From the cell containing the given text, extract its center point as [X, Y] coordinate. 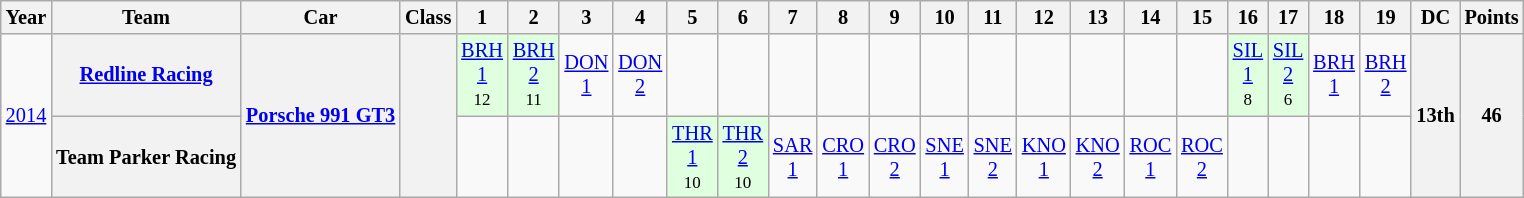
ROC2 [1202, 157]
SAR1 [792, 157]
12 [1044, 17]
CRO2 [895, 157]
BRH112 [482, 75]
15 [1202, 17]
5 [692, 17]
KNO2 [1098, 157]
4 [640, 17]
ROC1 [1151, 157]
3 [586, 17]
6 [743, 17]
THR110 [692, 157]
2 [534, 17]
11 [993, 17]
16 [1248, 17]
SNE1 [945, 157]
13th [1435, 116]
DON2 [640, 75]
BRH1 [1334, 75]
19 [1386, 17]
46 [1492, 116]
DON1 [586, 75]
Team Parker Racing [146, 157]
Year [26, 17]
14 [1151, 17]
8 [843, 17]
9 [895, 17]
2014 [26, 116]
SIL26 [1288, 75]
SIL18 [1248, 75]
BRH2 [1386, 75]
CRO1 [843, 157]
17 [1288, 17]
Class [428, 17]
7 [792, 17]
Points [1492, 17]
Porsche 991 GT3 [320, 116]
Car [320, 17]
Team [146, 17]
18 [1334, 17]
1 [482, 17]
10 [945, 17]
KNO1 [1044, 157]
Redline Racing [146, 75]
DC [1435, 17]
13 [1098, 17]
THR210 [743, 157]
SNE2 [993, 157]
BRH211 [534, 75]
